From the cell containing the given text, extract its center point as (x, y) coordinate. 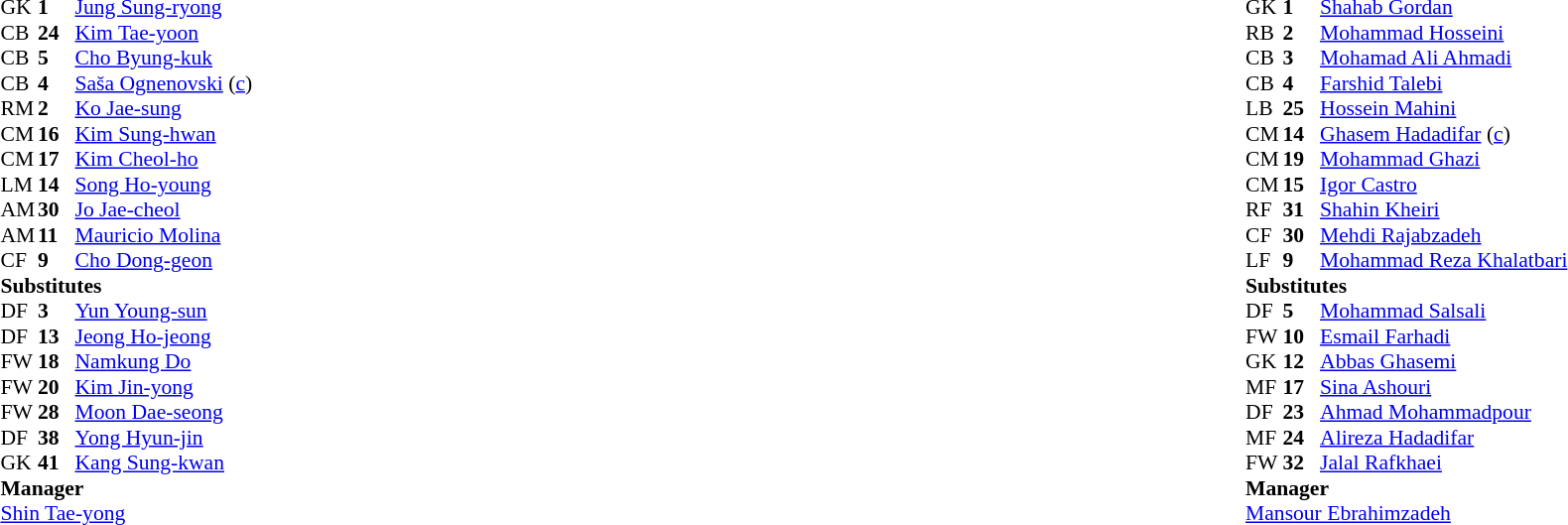
Kim Cheol-ho (165, 160)
Kim Sung-hwan (165, 134)
13 (57, 336)
38 (57, 438)
Igor Castro (1443, 185)
41 (57, 463)
Cho Byung-kuk (165, 59)
Mohamad Ali Ahmadi (1443, 59)
Mohammad Salsali (1443, 311)
23 (1302, 412)
Ko Jae-sung (165, 108)
Saša Ognenovski (c) (165, 83)
Yun Young-sun (165, 311)
Song Ho-young (165, 185)
Mohammad Reza Khalatbari (1443, 261)
Namkung Do (165, 362)
Mauricio Molina (165, 235)
10 (1302, 336)
18 (57, 362)
Farshid Talebi (1443, 83)
RM (19, 108)
31 (1302, 209)
LF (1264, 261)
20 (57, 387)
11 (57, 235)
Jo Jae-cheol (165, 209)
RF (1264, 209)
LB (1264, 108)
12 (1302, 362)
Mehdi Rajabzadeh (1443, 235)
Alireza Hadadifar (1443, 438)
Yong Hyun-jin (165, 438)
15 (1302, 185)
Ghasem Hadadifar (c) (1443, 134)
Jalal Rafkhaei (1443, 463)
Esmail Farhadi (1443, 336)
Mohammad Hosseini (1443, 33)
Moon Dae-seong (165, 412)
28 (57, 412)
16 (57, 134)
25 (1302, 108)
Abbas Ghasemi (1443, 362)
Kang Sung-kwan (165, 463)
LM (19, 185)
Hossein Mahini (1443, 108)
Mohammad Ghazi (1443, 160)
Shahin Kheiri (1443, 209)
Ahmad Mohammadpour (1443, 412)
Cho Dong-geon (165, 261)
Jeong Ho-jeong (165, 336)
32 (1302, 463)
19 (1302, 160)
Kim Tae-yoon (165, 33)
Sina Ashouri (1443, 387)
RB (1264, 33)
Kim Jin-yong (165, 387)
